Search for the cell housing the specified text and yield its (x, y) center coordinate. 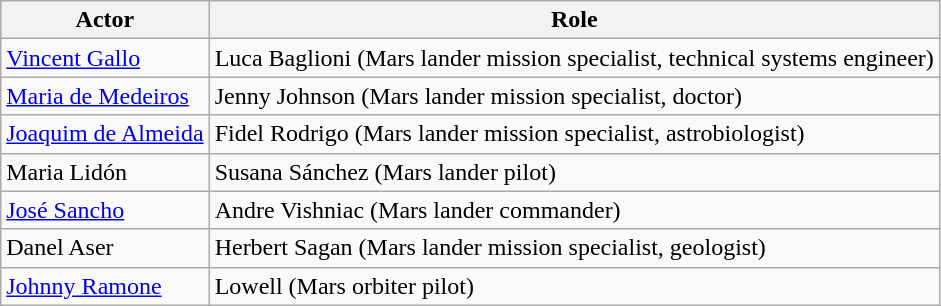
Maria Lidón (105, 172)
Lowell (Mars orbiter pilot) (574, 286)
Fidel Rodrigo (Mars lander mission specialist, astrobiologist) (574, 134)
Maria de Medeiros (105, 96)
Joaquim de Almeida (105, 134)
Luca Baglioni (Mars lander mission specialist, technical systems engineer) (574, 58)
Jenny Johnson (Mars lander mission specialist, doctor) (574, 96)
Role (574, 20)
Johnny Ramone (105, 286)
Danel Aser (105, 248)
Actor (105, 20)
Susana Sánchez (Mars lander pilot) (574, 172)
Andre Vishniac (Mars lander commander) (574, 210)
Herbert Sagan (Mars lander mission specialist, geologist) (574, 248)
José Sancho (105, 210)
Vincent Gallo (105, 58)
